For the text-containing cell, return its midpoint in (X, Y) coordinate format. 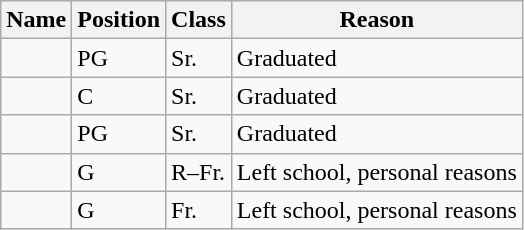
R–Fr. (199, 172)
Class (199, 20)
Reason (376, 20)
Fr. (199, 210)
C (119, 96)
Name (36, 20)
Position (119, 20)
